Capture the cell that displays the provided text and extract its [X, Y] central coordinate. 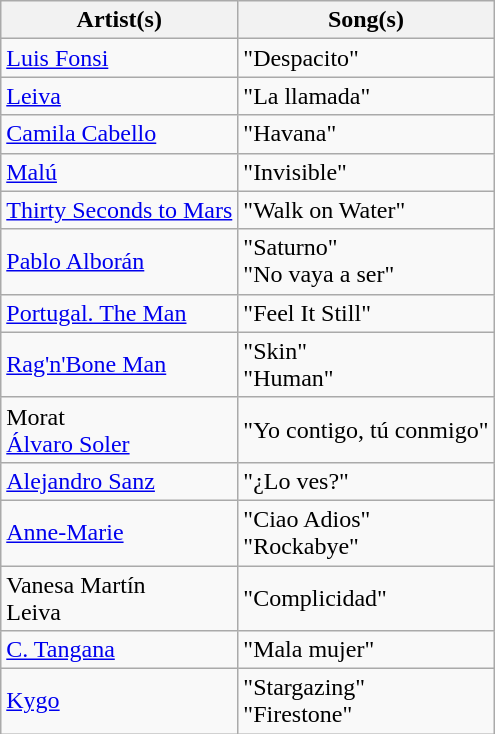
Anne-Marie [120, 532]
"Invisible" [366, 172]
"La llamada" [366, 96]
Vanesa MartínLeiva [120, 598]
Pablo Alborán [120, 262]
"Despacito" [366, 58]
"Feel It Still" [366, 313]
Malú [120, 172]
"Stargazing" "Firestone" [366, 702]
"Yo contigo, tú conmigo" [366, 430]
"Ciao Adios""Rockabye" [366, 532]
Leiva [120, 96]
"Walk on Water" [366, 210]
Song(s) [366, 20]
"Havana" [366, 134]
Portugal. The Man [120, 313]
MoratÁlvaro Soler [120, 430]
"Skin""Human" [366, 364]
"Saturno""No vaya a ser" [366, 262]
Thirty Seconds to Mars [120, 210]
C. Tangana [120, 650]
Kygo [120, 702]
Alejandro Sanz [120, 481]
Artist(s) [120, 20]
Luis Fonsi [120, 58]
"¿Lo ves?" [366, 481]
Rag'n'Bone Man [120, 364]
Camila Cabello [120, 134]
"Complicidad" [366, 598]
"Mala mujer" [366, 650]
